Search for the cell housing the specified text and yield its [X, Y] center coordinate. 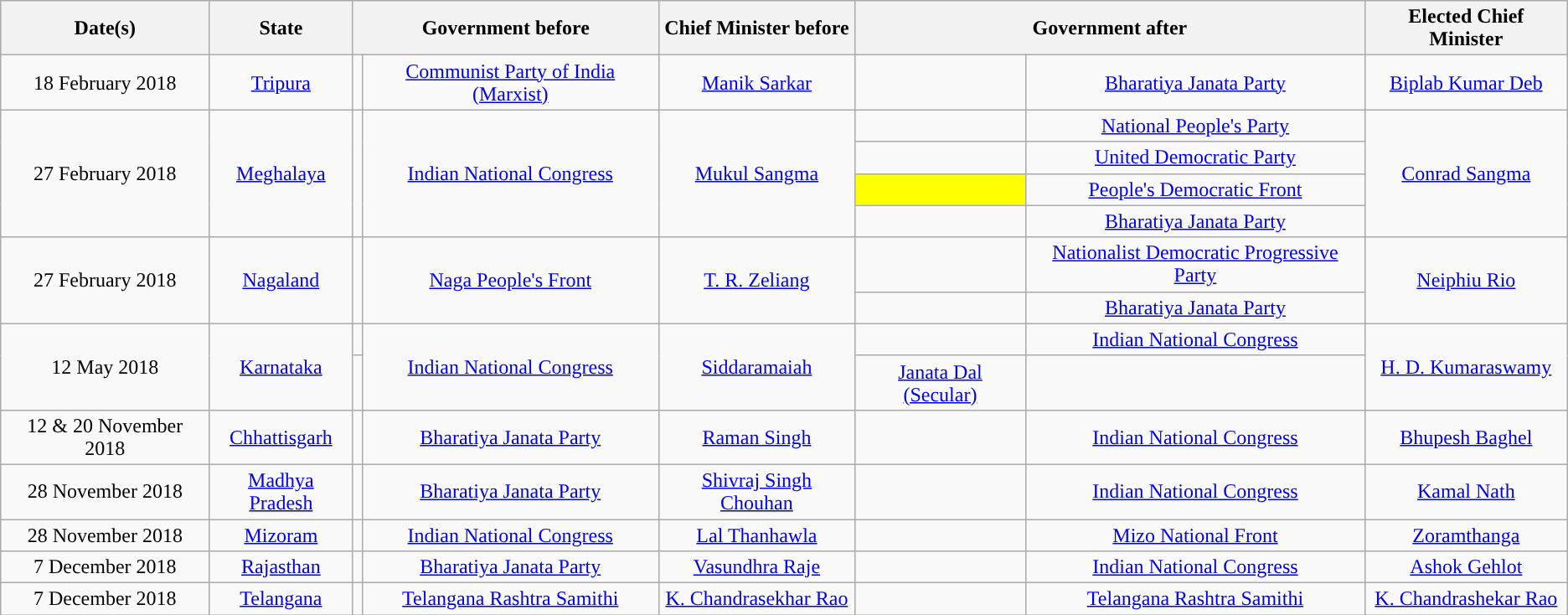
Chhattisgarh [281, 437]
18 February 2018 [106, 82]
K. Chandrashekar Rao [1466, 599]
Communist Party of India (Marxist) [510, 82]
Date(s) [106, 28]
Mizo National Front [1196, 535]
K. Chandrasekhar Rao [756, 599]
State [281, 28]
Meghalaya [281, 173]
Nationalist Democratic Progressive Party [1196, 265]
Lal Thanhawla [756, 535]
Biplab Kumar Deb [1466, 82]
Ashok Gehlot [1466, 567]
Zoramthanga [1466, 535]
Naga People's Front [510, 280]
Kamal Nath [1466, 491]
Telangana [281, 599]
H. D. Kumaraswamy [1466, 367]
Janata Dal (Secular) [940, 382]
Vasundhra Raje [756, 567]
Rajasthan [281, 567]
12 & 20 November 2018 [106, 437]
12 May 2018 [106, 367]
Manik Sarkar [756, 82]
Government after [1109, 28]
Conrad Sangma [1466, 173]
Bhupesh Baghel [1466, 437]
Siddaramaiah [756, 367]
Raman Singh [756, 437]
People's Democratic Front [1196, 189]
Shivraj Singh Chouhan [756, 491]
United Democratic Party [1196, 158]
Mukul Sangma [756, 173]
Nagaland [281, 280]
Karnataka [281, 367]
Neiphiu Rio [1466, 280]
Elected Chief Minister [1466, 28]
Mizoram [281, 535]
Madhya Pradesh [281, 491]
National People's Party [1196, 126]
Chief Minister before [756, 28]
Government before [506, 28]
Tripura [281, 82]
T. R. Zeliang [756, 280]
